Return [x, y] of the center of cell containing provided text 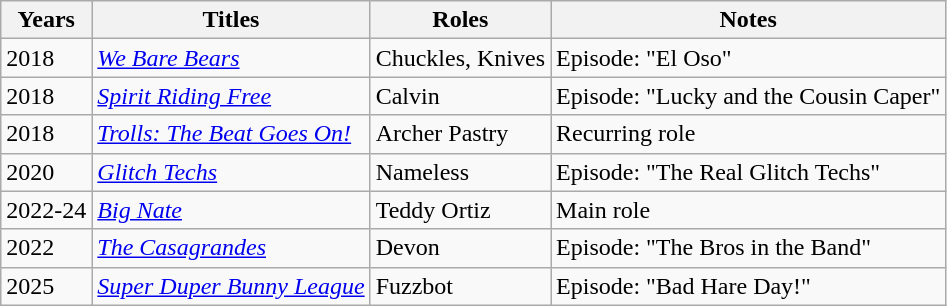
Episode: "El Oso" [748, 58]
2022-24 [46, 210]
Trolls: The Beat Goes On! [231, 134]
The Casagrandes [231, 248]
Main role [748, 210]
Archer Pastry [460, 134]
Big Nate [231, 210]
2020 [46, 172]
Spirit Riding Free [231, 96]
Roles [460, 20]
Nameless [460, 172]
Calvin [460, 96]
Recurring role [748, 134]
Super Duper Bunny League [231, 286]
Years [46, 20]
Glitch Techs [231, 172]
Episode: "Bad Hare Day!" [748, 286]
Episode: "The Real Glitch Techs" [748, 172]
Chuckles, Knives [460, 58]
Notes [748, 20]
2022 [46, 248]
Teddy Ortiz [460, 210]
Titles [231, 20]
Episode: "Lucky and the Cousin Caper" [748, 96]
Fuzzbot [460, 286]
Episode: "The Bros in the Band" [748, 248]
We Bare Bears [231, 58]
2025 [46, 286]
Devon [460, 248]
